Provide the (X, Y) coordinate of the cell's center where the given text is located.  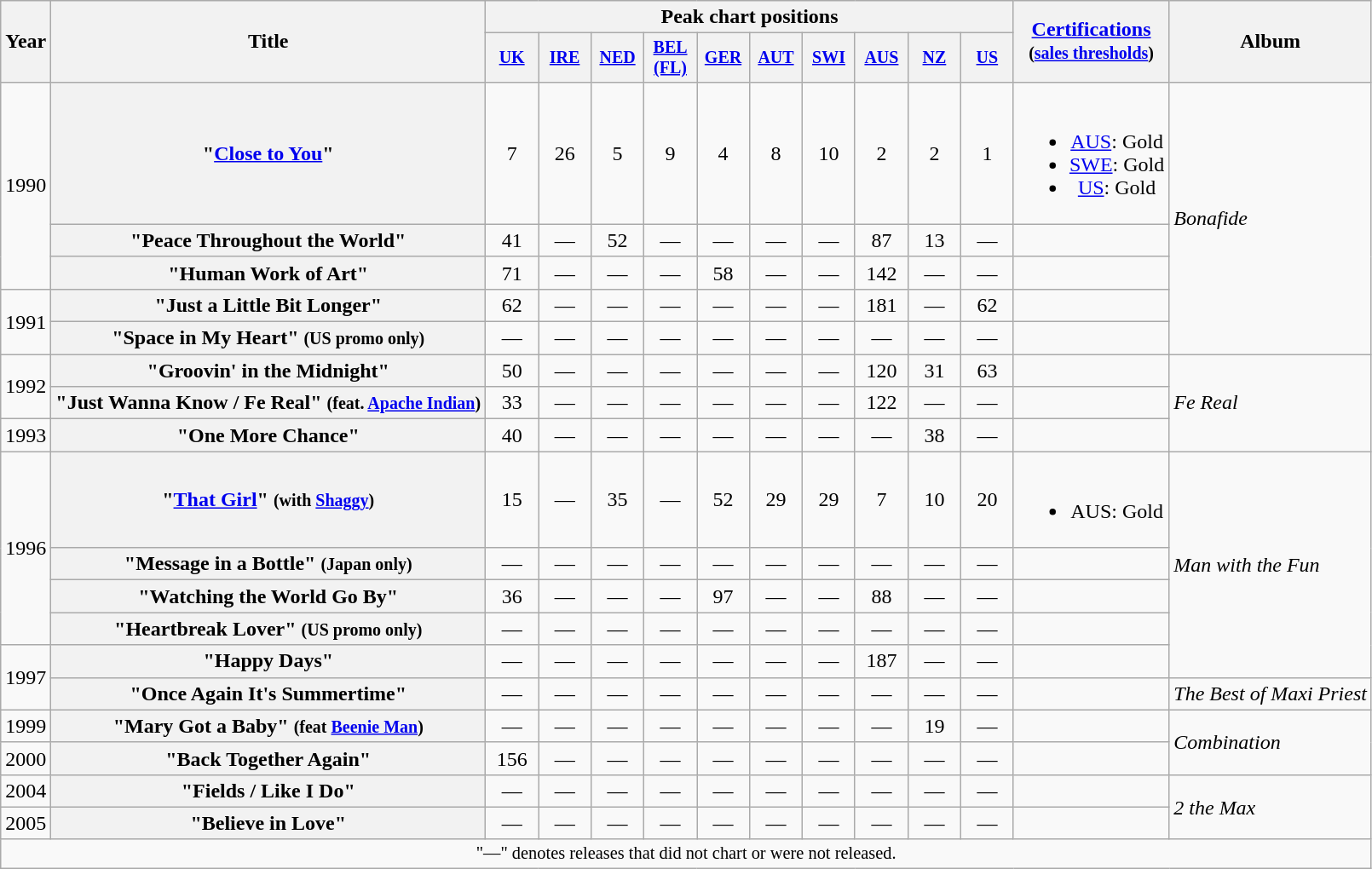
88 (881, 596)
NED (618, 58)
"That Girl" (with Shaggy) (268, 499)
"Once Again It's Summertime" (268, 693)
SWI (828, 58)
NZ (934, 58)
187 (881, 661)
1992 (26, 387)
"Close to You" (268, 153)
1993 (26, 435)
IRE (565, 58)
"Just a Little Bit Longer" (268, 305)
156 (512, 758)
"Heartbreak Lover" (US promo only) (268, 629)
87 (881, 240)
"Groovin' in the Midnight" (268, 371)
"Space in My Heart" (US promo only) (268, 338)
8 (776, 153)
Year (26, 42)
Album (1271, 42)
2000 (26, 758)
181 (881, 305)
Combination (1271, 742)
"Back Together Again" (268, 758)
"One More Chance" (268, 435)
2005 (26, 823)
50 (512, 371)
5 (618, 153)
120 (881, 371)
Certifications(sales thresholds) (1091, 42)
63 (987, 371)
26 (565, 153)
35 (618, 499)
1 (987, 153)
1991 (26, 321)
Peak chart positions (750, 17)
Title (268, 42)
"Watching the World Go By" (268, 596)
2004 (26, 791)
97 (723, 596)
US (987, 58)
33 (512, 403)
UK (512, 58)
40 (512, 435)
"Human Work of Art" (268, 273)
The Best of Maxi Priest (1271, 693)
1997 (26, 677)
19 (934, 726)
GER (723, 58)
20 (987, 499)
15 (512, 499)
41 (512, 240)
Bonafide (1271, 218)
AUS (881, 58)
Man with the Fun (1271, 564)
AUT (776, 58)
AUS: Gold (1091, 499)
"—" denotes releases that did not chart or were not released. (687, 854)
13 (934, 240)
38 (934, 435)
Fe Real (1271, 403)
31 (934, 371)
36 (512, 596)
71 (512, 273)
"Peace Throughout the World" (268, 240)
2 the Max (1271, 807)
1996 (26, 549)
"Mary Got a Baby" (feat Beenie Man) (268, 726)
BEL(FL) (671, 58)
1990 (26, 186)
"Message in a Bottle" (Japan only) (268, 564)
122 (881, 403)
"Fields / Like I Do" (268, 791)
4 (723, 153)
"Happy Days" (268, 661)
"Just Wanna Know / Fe Real" (feat. Apache Indian) (268, 403)
1999 (26, 726)
AUS: GoldSWE: GoldUS: Gold (1091, 153)
"Believe in Love" (268, 823)
58 (723, 273)
142 (881, 273)
9 (671, 153)
